From the cell containing the given text, extract its center point as (x, y) coordinate. 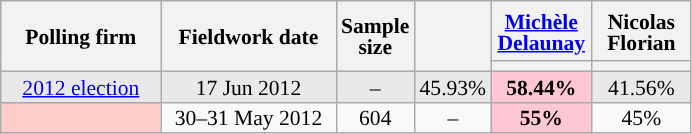
Michèle Delaunay (541, 31)
41.56% (641, 86)
Polling firm (81, 36)
58.44% (541, 86)
2012 election (81, 86)
45.93% (452, 86)
604 (375, 118)
Nicolas Florian (641, 31)
17 Jun 2012 (248, 86)
55% (541, 118)
Fieldwork date (248, 36)
Samplesize (375, 36)
30–31 May 2012 (248, 118)
45% (641, 118)
